Locate the cell with the specified text and output its (x, y) center coordinate. 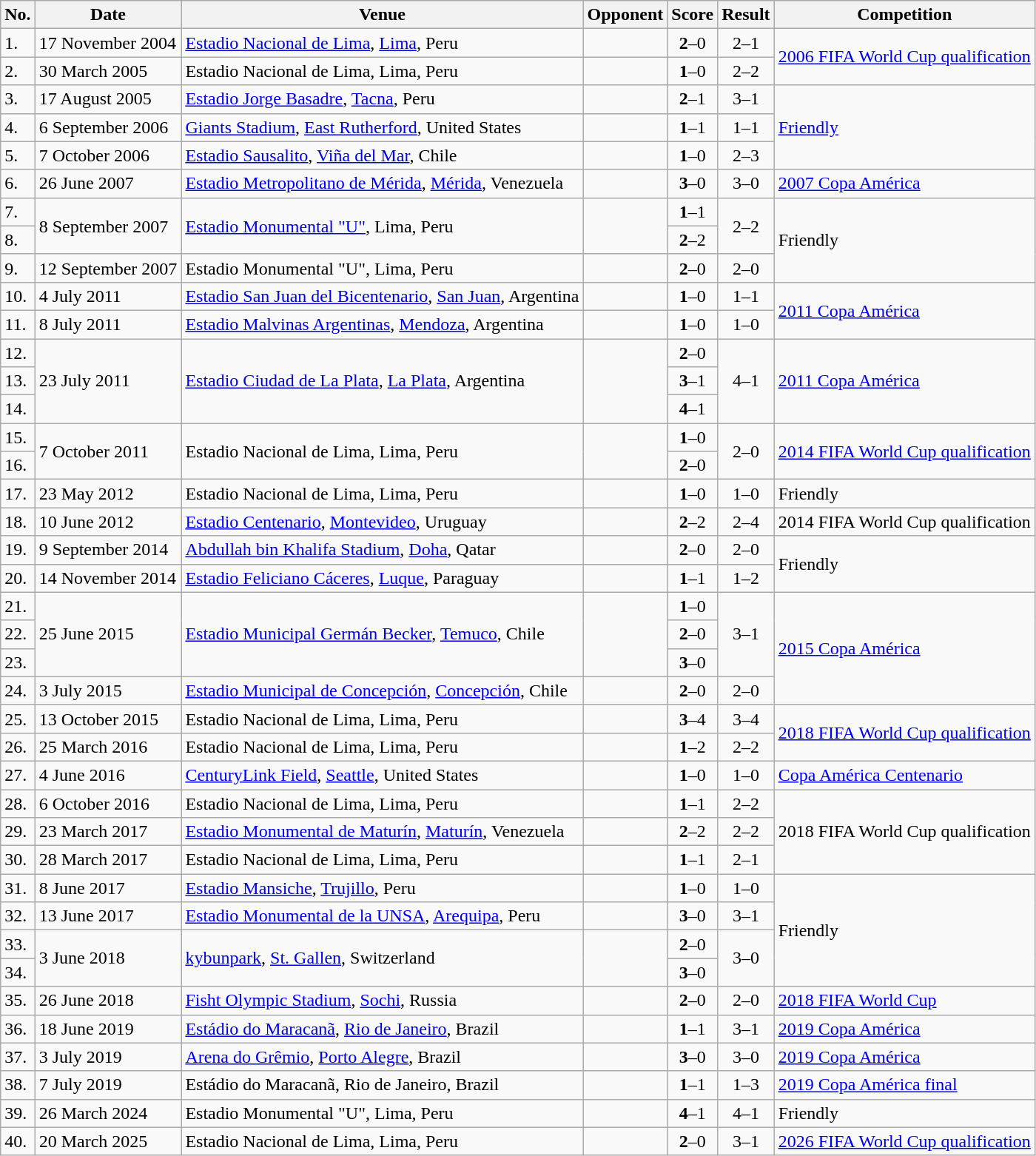
Estadio Malvinas Argentinas, Mendoza, Argentina (382, 324)
27. (18, 775)
10 June 2012 (108, 522)
23 May 2012 (108, 494)
26 June 2007 (108, 184)
26. (18, 747)
24. (18, 690)
Giants Stadium, East Rutherford, United States (382, 127)
20 March 2025 (108, 1141)
23 March 2017 (108, 832)
6 October 2016 (108, 803)
Estadio Jorge Basadre, Tacna, Peru (382, 99)
38. (18, 1085)
35. (18, 1001)
39. (18, 1113)
Estadio Monumental de la UNSA, Arequipa, Peru (382, 916)
13. (18, 381)
3 July 2019 (108, 1057)
1. (18, 43)
30. (18, 860)
26 June 2018 (108, 1001)
Opponent (625, 15)
Score (693, 15)
33. (18, 944)
Venue (382, 15)
Estadio Monumental de Maturín, Maturín, Venezuela (382, 832)
17. (18, 494)
29. (18, 832)
25. (18, 719)
28. (18, 803)
Competition (904, 15)
13 June 2017 (108, 916)
6. (18, 184)
17 August 2005 (108, 99)
12. (18, 353)
2. (18, 71)
31. (18, 888)
Arena do Grêmio, Porto Alegre, Brazil (382, 1057)
19. (18, 550)
Estadio San Juan del Bicentenario, San Juan, Argentina (382, 296)
13 October 2015 (108, 719)
18 June 2019 (108, 1029)
2–3 (746, 155)
23. (18, 662)
Estadio Municipal Germán Becker, Temuco, Chile (382, 634)
Estadio Centenario, Montevideo, Uruguay (382, 522)
3 July 2015 (108, 690)
12 September 2007 (108, 268)
Fisht Olympic Stadium, Sochi, Russia (382, 1001)
11. (18, 324)
8. (18, 240)
25 June 2015 (108, 634)
22. (18, 634)
CenturyLink Field, Seattle, United States (382, 775)
7 October 2006 (108, 155)
No. (18, 15)
34. (18, 972)
Date (108, 15)
17 November 2004 (108, 43)
30 March 2005 (108, 71)
kybunpark, St. Gallen, Switzerland (382, 958)
Estadio Feliciano Cáceres, Luque, Paraguay (382, 578)
2015 Copa América (904, 648)
16. (18, 466)
40. (18, 1141)
Estadio Ciudad de La Plata, La Plata, Argentina (382, 381)
8 June 2017 (108, 888)
Result (746, 15)
28 March 2017 (108, 860)
Estadio Metropolitano de Mérida, Mérida, Venezuela (382, 184)
6 September 2006 (108, 127)
8 September 2007 (108, 226)
Estadio Mansiche, Trujillo, Peru (382, 888)
14. (18, 409)
7 October 2011 (108, 451)
23 July 2011 (108, 381)
2–4 (746, 522)
26 March 2024 (108, 1113)
36. (18, 1029)
4 June 2016 (108, 775)
Estadio Municipal de Concepción, Concepción, Chile (382, 690)
4 July 2011 (108, 296)
2006 FIFA World Cup qualification (904, 57)
9. (18, 268)
37. (18, 1057)
2007 Copa América (904, 184)
10. (18, 296)
Abdullah bin Khalifa Stadium, Doha, Qatar (382, 550)
Copa América Centenario (904, 775)
Estadio Sausalito, Viña del Mar, Chile (382, 155)
8 July 2011 (108, 324)
2019 Copa América final (904, 1085)
2018 FIFA World Cup (904, 1001)
4. (18, 127)
7 July 2019 (108, 1085)
5. (18, 155)
21. (18, 606)
9 September 2014 (108, 550)
15. (18, 437)
20. (18, 578)
1–3 (746, 1085)
3. (18, 99)
32. (18, 916)
3 June 2018 (108, 958)
25 March 2016 (108, 747)
18. (18, 522)
14 November 2014 (108, 578)
7. (18, 212)
2026 FIFA World Cup qualification (904, 1141)
